Locate the cell with the specified text and output its [X, Y] center coordinate. 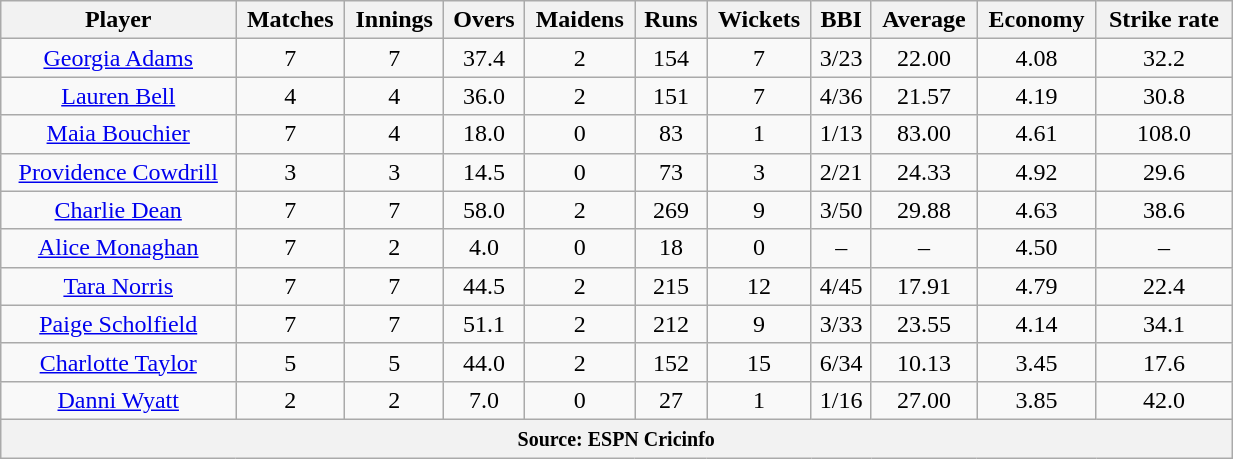
18 [671, 248]
Maidens [580, 20]
4.63 [1037, 210]
7.0 [484, 400]
3/23 [841, 58]
1/13 [841, 134]
Lauren Bell [118, 96]
BBI [841, 20]
Source: ESPN Cricinfo [616, 438]
Tara Norris [118, 286]
154 [671, 58]
4.0 [484, 248]
29.88 [924, 210]
4.61 [1037, 134]
3/50 [841, 210]
22.00 [924, 58]
18.0 [484, 134]
30.8 [1164, 96]
3.85 [1037, 400]
4.92 [1037, 172]
1/16 [841, 400]
17.6 [1164, 362]
Maia Bouchier [118, 134]
4/45 [841, 286]
4.79 [1037, 286]
Average [924, 20]
21.57 [924, 96]
73 [671, 172]
Wickets [759, 20]
34.1 [1164, 324]
32.2 [1164, 58]
4.50 [1037, 248]
27 [671, 400]
Player [118, 20]
Alice Monaghan [118, 248]
14.5 [484, 172]
Economy [1037, 20]
Charlie Dean [118, 210]
83.00 [924, 134]
10.13 [924, 362]
3.45 [1037, 362]
3/33 [841, 324]
108.0 [1164, 134]
27.00 [924, 400]
83 [671, 134]
22.4 [1164, 286]
4.08 [1037, 58]
269 [671, 210]
Runs [671, 20]
6/34 [841, 362]
Providence Cowdrill [118, 172]
152 [671, 362]
42.0 [1164, 400]
Innings [394, 20]
38.6 [1164, 210]
151 [671, 96]
36.0 [484, 96]
17.91 [924, 286]
4.19 [1037, 96]
Charlotte Taylor [118, 362]
58.0 [484, 210]
4.14 [1037, 324]
51.1 [484, 324]
37.4 [484, 58]
215 [671, 286]
12 [759, 286]
Georgia Adams [118, 58]
Overs [484, 20]
24.33 [924, 172]
Danni Wyatt [118, 400]
44.0 [484, 362]
2/21 [841, 172]
212 [671, 324]
29.6 [1164, 172]
4/36 [841, 96]
Matches [290, 20]
Strike rate [1164, 20]
15 [759, 362]
44.5 [484, 286]
Paige Scholfield [118, 324]
23.55 [924, 324]
